Return (X, Y) of the center of cell containing provided text 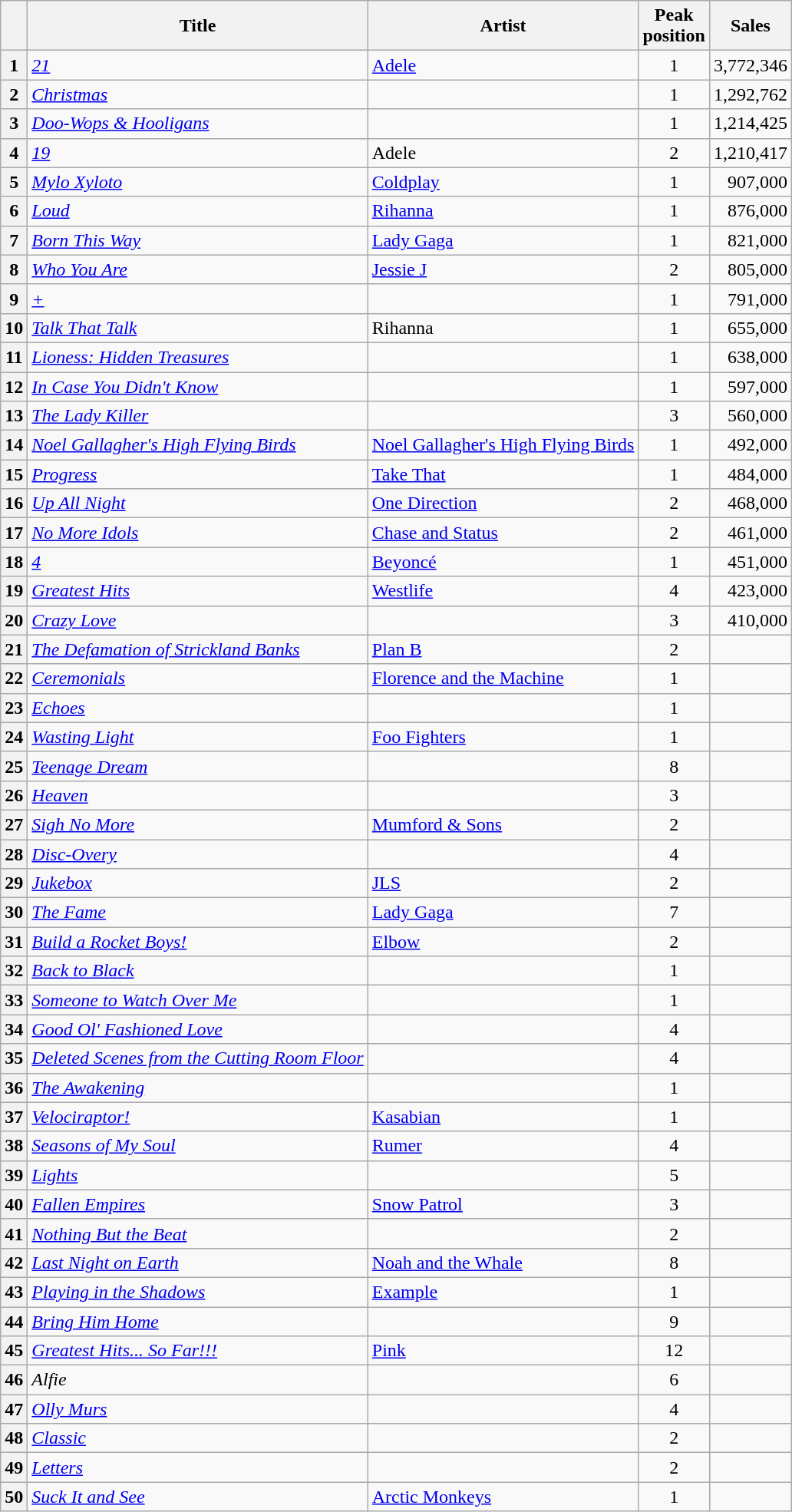
Crazy Love (198, 620)
46 (14, 1380)
45 (14, 1351)
Born This Way (198, 240)
20 (14, 620)
13 (14, 416)
44 (14, 1321)
1,292,762 (751, 94)
Rumer (503, 1146)
31 (14, 942)
Noah and the Whale (503, 1263)
Plan B (503, 649)
Last Night on Earth (198, 1263)
492,000 (751, 445)
Seasons of My Soul (198, 1146)
32 (14, 971)
Heaven (198, 795)
50 (14, 1497)
Up All Night (198, 503)
41 (14, 1233)
Arctic Monkeys (503, 1497)
Peakposition (674, 26)
Artist (503, 26)
468,000 (751, 503)
Olly Murs (198, 1409)
14 (14, 445)
Jessie J (503, 269)
10 (14, 328)
39 (14, 1175)
Ceremonials (198, 678)
26 (14, 795)
Mylo Xyloto (198, 182)
Chase and Status (503, 533)
43 (14, 1292)
Nothing But the Beat (198, 1233)
40 (14, 1204)
23 (14, 708)
Coldplay (503, 182)
Bring Him Home (198, 1321)
22 (14, 678)
Suck It and See (198, 1497)
18 (14, 562)
907,000 (751, 182)
Wasting Light (198, 737)
48 (14, 1438)
461,000 (751, 533)
Beyoncé (503, 562)
Foo Fighters (503, 737)
Greatest Hits (198, 591)
28 (14, 854)
Letters (198, 1467)
Pink (503, 1351)
The Awakening (198, 1088)
655,000 (751, 328)
451,000 (751, 562)
638,000 (751, 357)
29 (14, 883)
Kasabian (503, 1117)
34 (14, 1029)
Westlife (503, 591)
49 (14, 1467)
16 (14, 503)
Who You Are (198, 269)
Title (198, 26)
Playing in the Shadows (198, 1292)
Echoes (198, 708)
560,000 (751, 416)
Sigh No More (198, 824)
Build a Rocket Boys! (198, 942)
Lioness: Hidden Treasures (198, 357)
The Fame (198, 913)
35 (14, 1058)
791,000 (751, 299)
423,000 (751, 591)
In Case You Didn't Know (198, 386)
11 (14, 357)
Back to Black (198, 971)
24 (14, 737)
876,000 (751, 211)
Velociraptor! (198, 1117)
1,210,417 (751, 153)
1,214,425 (751, 124)
Mumford & Sons (503, 824)
+ (198, 299)
Good Ol' Fashioned Love (198, 1029)
Disc-Overy (198, 854)
Progress (198, 474)
3,772,346 (751, 65)
Take That (503, 474)
Jukebox (198, 883)
42 (14, 1263)
Loud (198, 211)
597,000 (751, 386)
25 (14, 766)
Fallen Empires (198, 1204)
Florence and the Machine (503, 678)
The Lady Killer (198, 416)
Deleted Scenes from the Cutting Room Floor (198, 1058)
36 (14, 1088)
821,000 (751, 240)
Elbow (503, 942)
484,000 (751, 474)
Teenage Dream (198, 766)
Alfie (198, 1380)
47 (14, 1409)
Doo-Wops & Hooligans (198, 124)
15 (14, 474)
410,000 (751, 620)
Snow Patrol (503, 1204)
Talk That Talk (198, 328)
Someone to Watch Over Me (198, 1000)
805,000 (751, 269)
27 (14, 824)
Greatest Hits... So Far!!! (198, 1351)
The Defamation of Strickland Banks (198, 649)
Example (503, 1292)
One Direction (503, 503)
37 (14, 1117)
JLS (503, 883)
Sales (751, 26)
17 (14, 533)
Classic (198, 1438)
Christmas (198, 94)
38 (14, 1146)
30 (14, 913)
No More Idols (198, 533)
33 (14, 1000)
Lights (198, 1175)
